Return (x, y) of the center of cell containing provided text 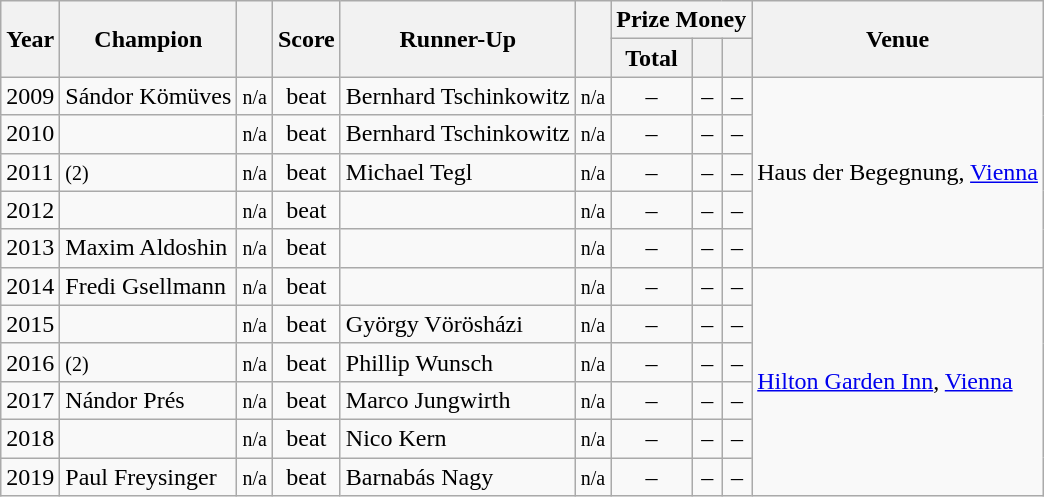
Nándor Prés (148, 400)
Paul Freysinger (148, 477)
Total (652, 58)
Michael Tegl (458, 172)
2014 (30, 286)
Maxim Aldoshin (148, 248)
2011 (30, 172)
2015 (30, 324)
Score (306, 39)
2018 (30, 438)
Venue (898, 39)
Champion (148, 39)
Nico Kern (458, 438)
2009 (30, 96)
Year (30, 39)
Phillip Wunsch (458, 362)
2019 (30, 477)
Prize Money (682, 20)
Barnabás Nagy (458, 477)
Haus der Begegnung, Vienna (898, 172)
2013 (30, 248)
Fredi Gsellmann (148, 286)
Marco Jungwirth (458, 400)
2012 (30, 210)
2010 (30, 134)
Hilton Garden Inn, Vienna (898, 381)
2017 (30, 400)
Runner-Up (458, 39)
György Vörösházi (458, 324)
Sándor Kömüves (148, 96)
2016 (30, 362)
